Capture the cell that displays the provided text and extract its [x, y] central coordinate. 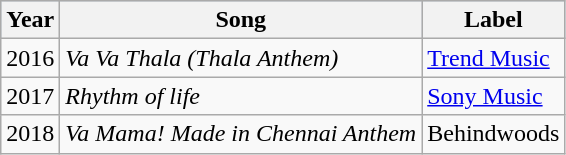
Behindwoods [494, 134]
2016 [30, 58]
Rhythm of life [241, 96]
Song [241, 20]
Va Va Thala (Thala Anthem) [241, 58]
2018 [30, 134]
Year [30, 20]
Trend Music [494, 58]
Va Mama! Made in Chennai Anthem [241, 134]
Label [494, 20]
2017 [30, 96]
Sony Music [494, 96]
